Return [x, y] of the center of cell containing provided text 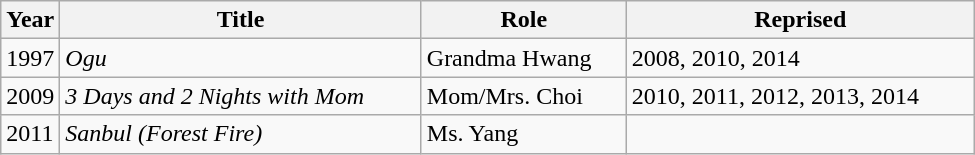
2010, 2011, 2012, 2013, 2014 [800, 96]
Reprised [800, 20]
Grandma Hwang [524, 58]
Role [524, 20]
Mom/Mrs. Choi [524, 96]
Title [240, 20]
Ms. Yang [524, 134]
3 Days and 2 Nights with Mom [240, 96]
Year [30, 20]
Sanbul (Forest Fire) [240, 134]
1997 [30, 58]
2009 [30, 96]
2008, 2010, 2014 [800, 58]
2011 [30, 134]
Ogu [240, 58]
